Determine the (X, Y) coordinate at the center of the cell enclosing the given text.  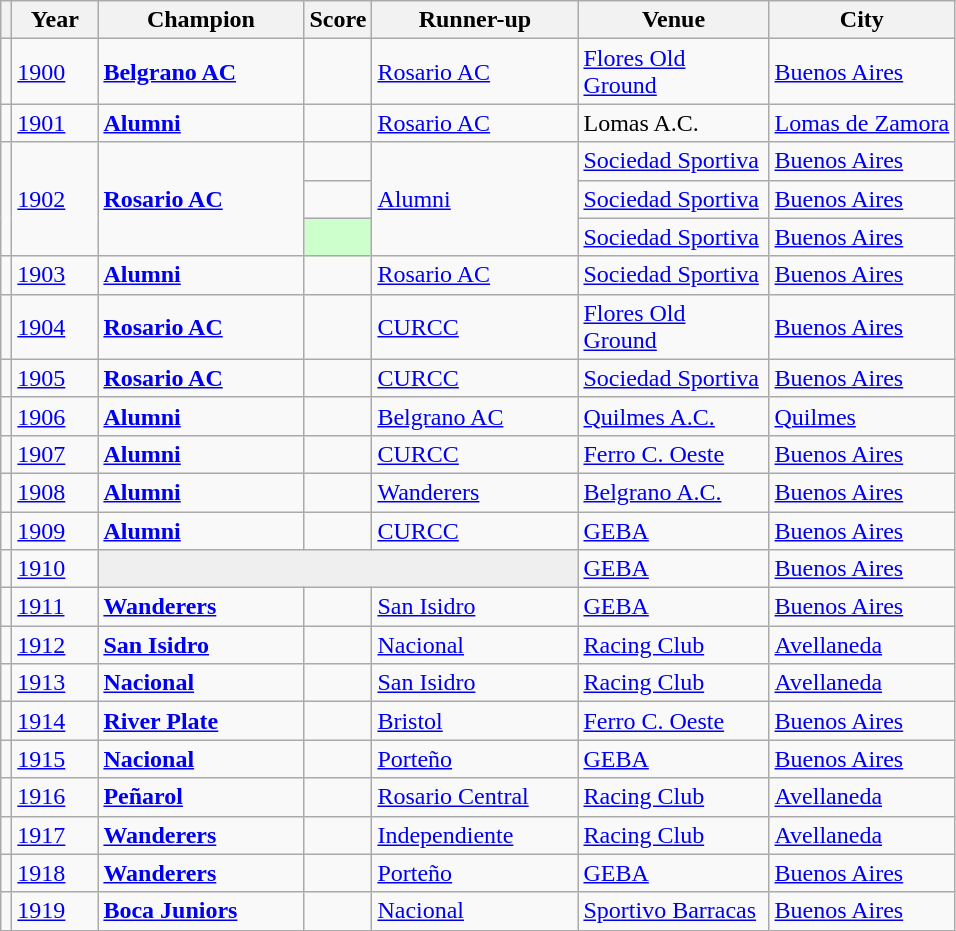
1910 (55, 569)
City (862, 20)
Venue (674, 20)
1903 (55, 275)
1908 (55, 492)
River Plate (201, 721)
1905 (55, 378)
Independiente (475, 835)
1916 (55, 797)
1907 (55, 454)
Champion (201, 20)
1901 (55, 123)
1913 (55, 683)
1904 (55, 326)
Rosario Central (475, 797)
Year (55, 20)
Score (338, 20)
Belgrano A.C. (674, 492)
Quilmes A.C. (674, 416)
1918 (55, 873)
1915 (55, 759)
Runner-up (475, 20)
1914 (55, 721)
Lomas A.C. (674, 123)
1906 (55, 416)
Sportivo Barracas (674, 911)
Bristol (475, 721)
1909 (55, 531)
1911 (55, 607)
1902 (55, 199)
Quilmes (862, 416)
1919 (55, 911)
Lomas de Zamora (862, 123)
1917 (55, 835)
1912 (55, 645)
1900 (55, 72)
Peñarol (201, 797)
Boca Juniors (201, 911)
